Determine the [X, Y] coordinate at the center of the cell enclosing the given text.  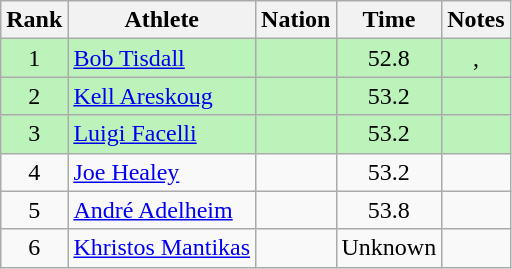
Rank [34, 20]
4 [34, 172]
, [476, 58]
53.8 [389, 210]
Notes [476, 20]
6 [34, 248]
Joe Healey [162, 172]
André Adelheim [162, 210]
Athlete [162, 20]
Time [389, 20]
52.8 [389, 58]
Bob Tisdall [162, 58]
5 [34, 210]
Khristos Mantikas [162, 248]
2 [34, 96]
Kell Areskoug [162, 96]
1 [34, 58]
Nation [296, 20]
3 [34, 134]
Unknown [389, 248]
Luigi Facelli [162, 134]
